Find where the given text appears and provide that cell's center as [X, Y] coordinate. 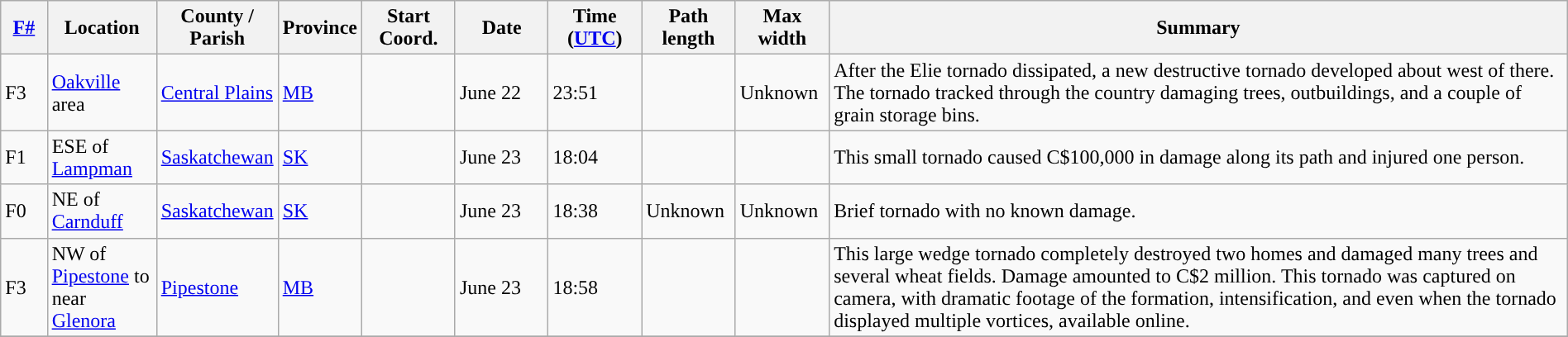
Path length [688, 28]
Date [501, 28]
County / Parish [217, 28]
F# [24, 28]
Pipestone [217, 287]
This small tornado caused C$100,000 in damage along its path and injured one person. [1199, 157]
Summary [1199, 28]
F0 [24, 211]
F1 [24, 157]
Location [102, 28]
18:38 [595, 211]
Central Plains [217, 93]
Time (UTC) [595, 28]
18:58 [595, 287]
Max width [782, 28]
Brief tornado with no known damage. [1199, 211]
ESE of Lampman [102, 157]
18:04 [595, 157]
23:51 [595, 93]
Province [319, 28]
NW of Pipestone to near Glenora [102, 287]
NE of Carnduff [102, 211]
Start Coord. [409, 28]
Oakville area [102, 93]
June 22 [501, 93]
